Locate the cell with the specified text and output its (X, Y) center coordinate. 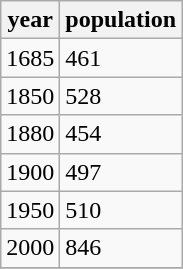
497 (121, 172)
2000 (30, 248)
846 (121, 248)
1850 (30, 96)
528 (121, 96)
population (121, 20)
1685 (30, 58)
454 (121, 134)
1950 (30, 210)
1900 (30, 172)
year (30, 20)
510 (121, 210)
1880 (30, 134)
461 (121, 58)
